Detect which cell encompasses the target text, then output its [x, y] center coordinate. 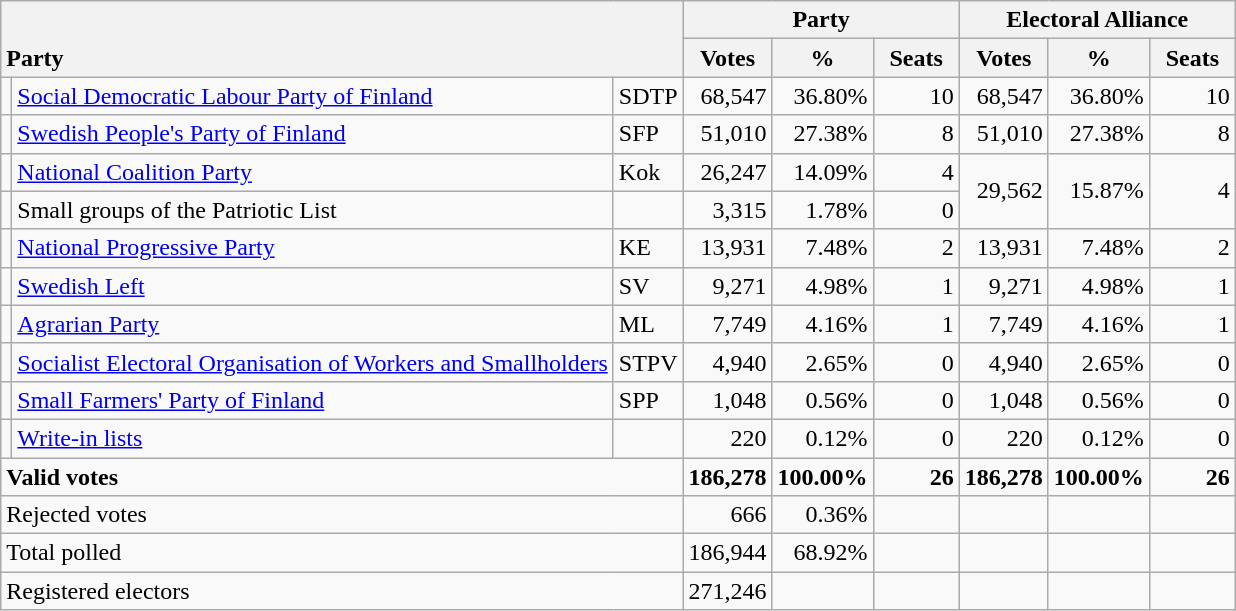
SV [648, 286]
Small Farmers' Party of Finland [312, 400]
Electoral Alliance [1097, 20]
68.92% [822, 553]
Swedish Left [312, 286]
SPP [648, 400]
666 [728, 515]
Rejected votes [342, 515]
National Progressive Party [312, 248]
Socialist Electoral Organisation of Workers and Smallholders [312, 362]
SDTP [648, 96]
1.78% [822, 210]
15.87% [1098, 191]
271,246 [728, 591]
Agrarian Party [312, 324]
Swedish People's Party of Finland [312, 134]
ML [648, 324]
26,247 [728, 172]
Valid votes [342, 477]
Small groups of the Patriotic List [312, 210]
14.09% [822, 172]
Total polled [342, 553]
Kok [648, 172]
Registered electors [342, 591]
186,944 [728, 553]
Write-in lists [312, 438]
29,562 [1004, 191]
National Coalition Party [312, 172]
STPV [648, 362]
0.36% [822, 515]
SFP [648, 134]
3,315 [728, 210]
KE [648, 248]
Social Democratic Labour Party of Finland [312, 96]
